Determine the (x, y) coordinate at the center of the cell enclosing the given text.  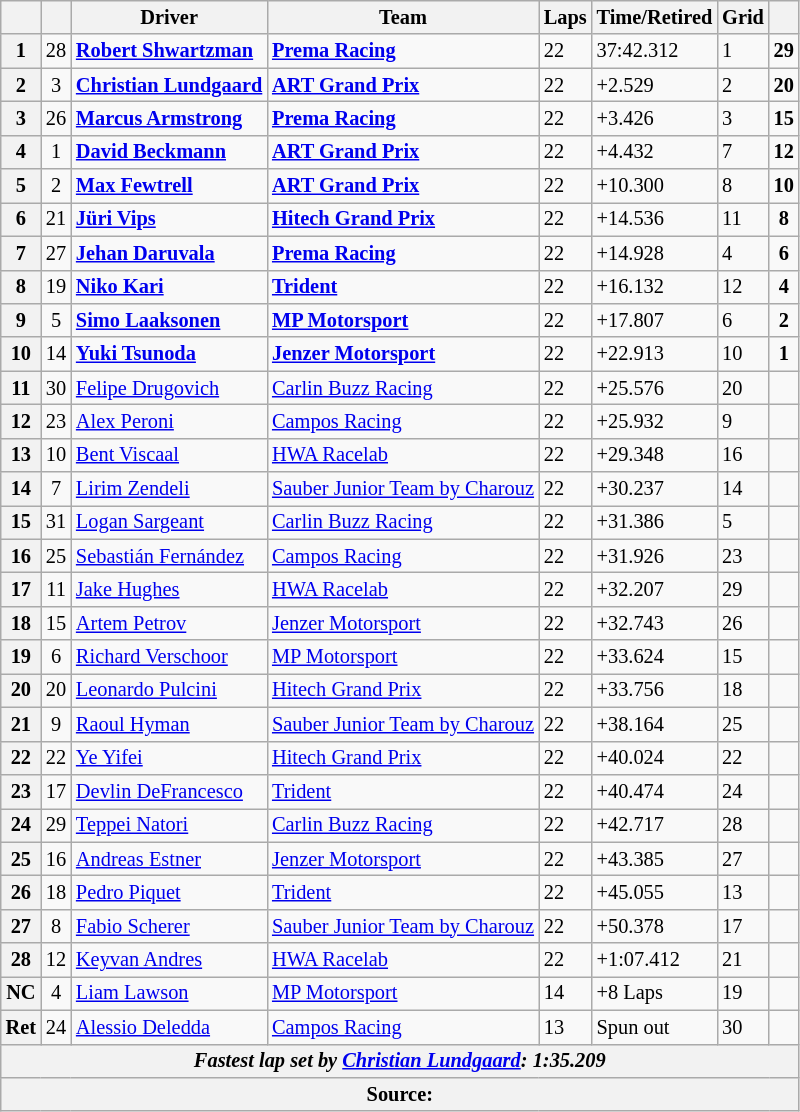
+4.432 (655, 152)
Grid (743, 17)
Felipe Drugovich (169, 388)
+14.928 (655, 253)
Keyvan Andres (169, 960)
Logan Sargeant (169, 522)
+22.913 (655, 354)
Source: (400, 1094)
+43.385 (655, 859)
NC (21, 993)
+33.756 (655, 690)
Richard Verschoor (169, 657)
Fastest lap set by Christian Lundgaard: 1:35.209 (400, 1061)
+40.024 (655, 758)
+30.237 (655, 489)
+25.932 (655, 421)
Teppei Natori (169, 825)
Liam Lawson (169, 993)
+31.386 (655, 522)
Yuki Tsunoda (169, 354)
+33.624 (655, 657)
Jake Hughes (169, 589)
Ret (21, 1027)
Artem Petrov (169, 623)
+3.426 (655, 118)
+32.207 (655, 589)
Team (403, 17)
Spun out (655, 1027)
+42.717 (655, 825)
+16.132 (655, 287)
Andreas Estner (169, 859)
Simo Laaksonen (169, 320)
Alessio Deledda (169, 1027)
Robert Shwartzman (169, 51)
Raoul Hyman (169, 724)
Max Fewtrell (169, 186)
Niko Kari (169, 287)
Time/Retired (655, 17)
Lirim Zendeli (169, 489)
+32.743 (655, 623)
+29.348 (655, 455)
+38.164 (655, 724)
Driver (169, 17)
Devlin DeFrancesco (169, 791)
+17.807 (655, 320)
Laps (566, 17)
Pedro Piquet (169, 892)
+31.926 (655, 556)
+45.055 (655, 892)
Jehan Daruvala (169, 253)
Marcus Armstrong (169, 118)
+14.536 (655, 219)
37:42.312 (655, 51)
+10.300 (655, 186)
Jüri Vips (169, 219)
Christian Lundgaard (169, 85)
Sebastián Fernández (169, 556)
+2.529 (655, 85)
Bent Viscaal (169, 455)
+40.474 (655, 791)
+50.378 (655, 926)
Alex Peroni (169, 421)
Ye Yifei (169, 758)
31 (56, 522)
+8 Laps (655, 993)
Fabio Scherer (169, 926)
+1:07.412 (655, 960)
Leonardo Pulcini (169, 690)
+25.576 (655, 388)
David Beckmann (169, 152)
